Return the [X, Y] coordinate for the center point of the cell that contains the specified text.  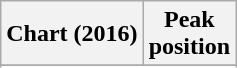
Peak position [189, 34]
Chart (2016) [72, 34]
